Provide the (X, Y) coordinate of the cell's center where the given text is located.  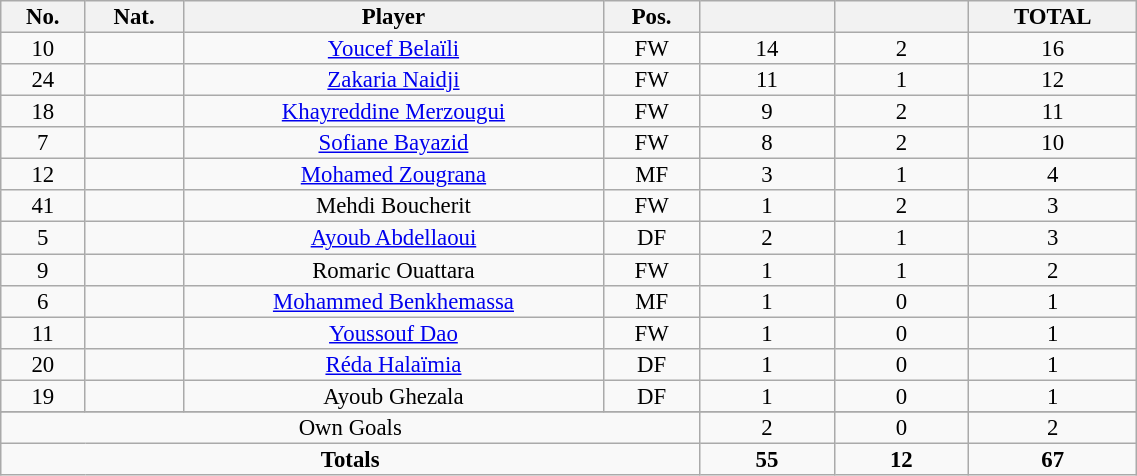
Zakaria Naidji (393, 80)
Sofiane Bayazid (393, 143)
Youcef Belaïli (393, 49)
Pos. (652, 17)
Nat. (134, 17)
Mohammed Benkhemassa (393, 301)
Romaric Ouattara (393, 270)
Réda Halaïmia (393, 364)
Youssouf Dao (393, 333)
14 (767, 49)
67 (1053, 459)
No. (43, 17)
Ayoub Ghezala (393, 396)
Khayreddine Merzougui (393, 112)
Ayoub Abdellaoui (393, 238)
TOTAL (1053, 17)
20 (43, 364)
Player (393, 17)
16 (1053, 49)
41 (43, 206)
24 (43, 80)
8 (767, 143)
55 (767, 459)
6 (43, 301)
7 (43, 143)
4 (1053, 175)
19 (43, 396)
Totals (350, 459)
5 (43, 238)
Mohamed Zougrana (393, 175)
Own Goals (350, 428)
Mehdi Boucherit (393, 206)
18 (43, 112)
